Find where the given text appears and provide that cell's center as [x, y] coordinate. 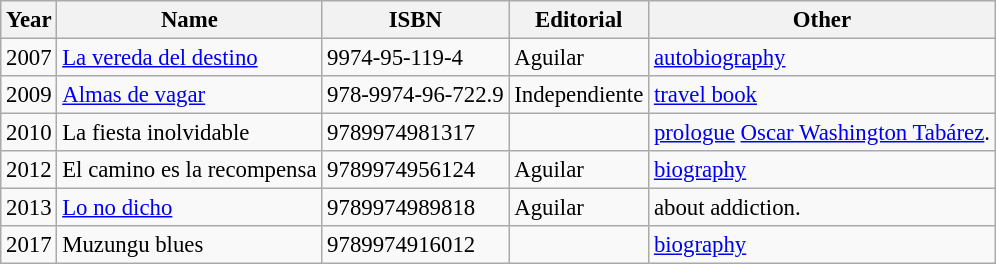
Year [29, 20]
El camino es la recompensa [190, 170]
Other [822, 20]
9789974981317 [416, 133]
2009 [29, 95]
Almas de vagar [190, 95]
2013 [29, 208]
Independiente [579, 95]
2017 [29, 245]
9974-95-119-4 [416, 58]
2012 [29, 170]
9789974956124 [416, 170]
Muzungu blues [190, 245]
Editorial [579, 20]
2007 [29, 58]
9789974916012 [416, 245]
autobiography [822, 58]
about addiction. [822, 208]
Lo no dicho [190, 208]
ISBN [416, 20]
La fiesta inolvidable [190, 133]
978-9974-96-722.9 [416, 95]
travel book [822, 95]
La vereda del destino [190, 58]
2010 [29, 133]
Name [190, 20]
prologue Oscar Washington Tabárez. [822, 133]
9789974989818 [416, 208]
